Search for the cell housing the specified text and yield its (X, Y) center coordinate. 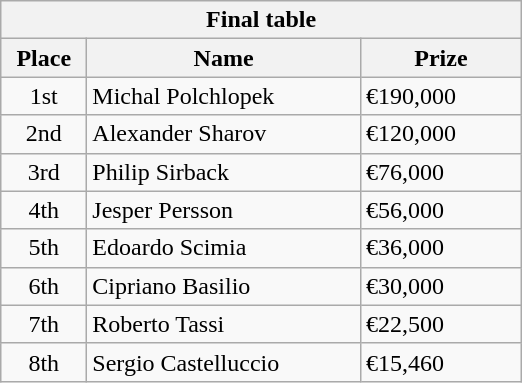
€36,000 (440, 248)
€120,000 (440, 134)
€15,460 (440, 362)
Jesper Persson (224, 210)
Michal Polchlopek (224, 96)
2nd (44, 134)
1st (44, 96)
Edoardo Scimia (224, 248)
€56,000 (440, 210)
Philip Sirback (224, 172)
8th (44, 362)
Alexander Sharov (224, 134)
€190,000 (440, 96)
7th (44, 324)
Roberto Tassi (224, 324)
Sergio Castelluccio (224, 362)
Name (224, 58)
Final table (262, 20)
5th (44, 248)
€76,000 (440, 172)
6th (44, 286)
Prize (440, 58)
Place (44, 58)
€30,000 (440, 286)
€22,500 (440, 324)
3rd (44, 172)
4th (44, 210)
Cipriano Basilio (224, 286)
